Capture the cell that displays the provided text and extract its [X, Y] central coordinate. 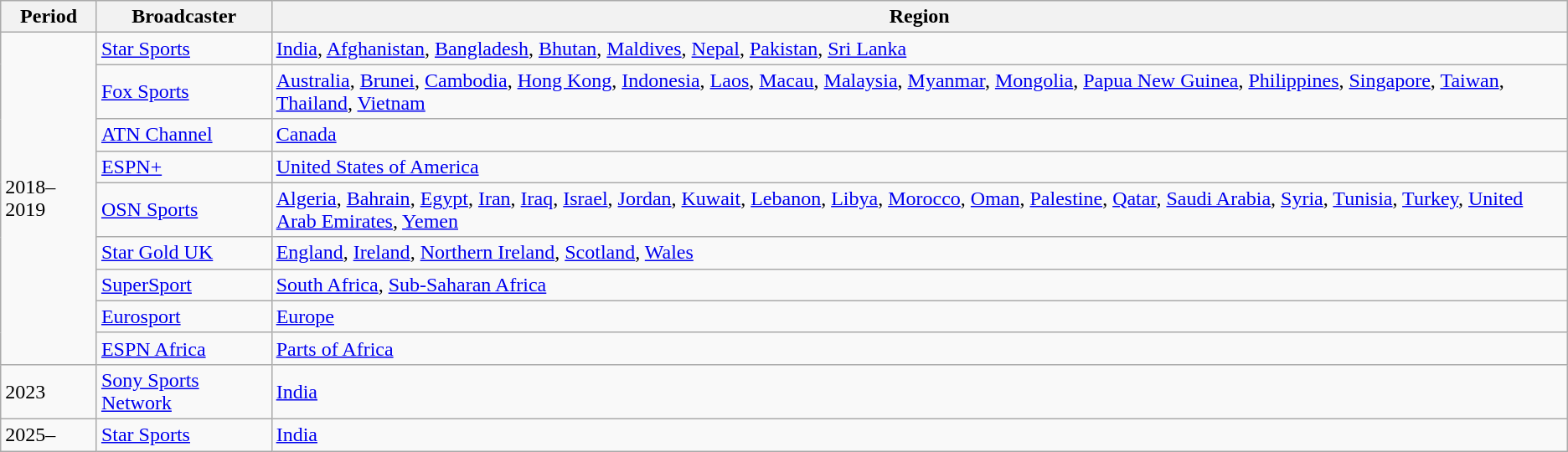
SuperSport [184, 285]
Fox Sports [184, 92]
India, Afghanistan, Bangladesh, Bhutan, Maldives, Nepal, Pakistan, Sri Lanka [920, 49]
2025– [49, 434]
Star Gold UK [184, 253]
OSN Sports [184, 209]
2023 [49, 392]
2018–2019 [49, 199]
Region [920, 17]
United States of America [920, 167]
Broadcaster [184, 17]
Sony Sports Network [184, 392]
Parts of Africa [920, 348]
Europe [920, 316]
South Africa, Sub-Saharan Africa [920, 285]
ESPN+ [184, 167]
ATN Channel [184, 135]
England, Ireland, Northern Ireland, Scotland, Wales [920, 253]
ESPN Africa [184, 348]
Eurosport [184, 316]
Canada [920, 135]
Period [49, 17]
